Pinpoint the cell where the given text exists, returning its [x, y] midpoint coordinate. 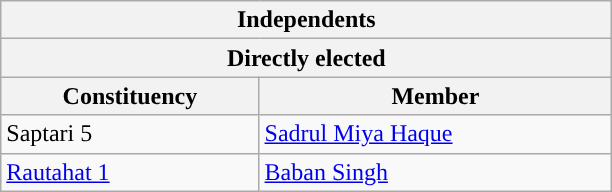
Rautahat 1 [130, 172]
Member [436, 96]
Baban Singh [436, 172]
Independents [306, 20]
Constituency [130, 96]
Saptari 5 [130, 134]
Sadrul Miya Haque [436, 134]
Directly elected [306, 58]
